Scan for the cell matching the given text and deliver its [x, y] coordinate at center. 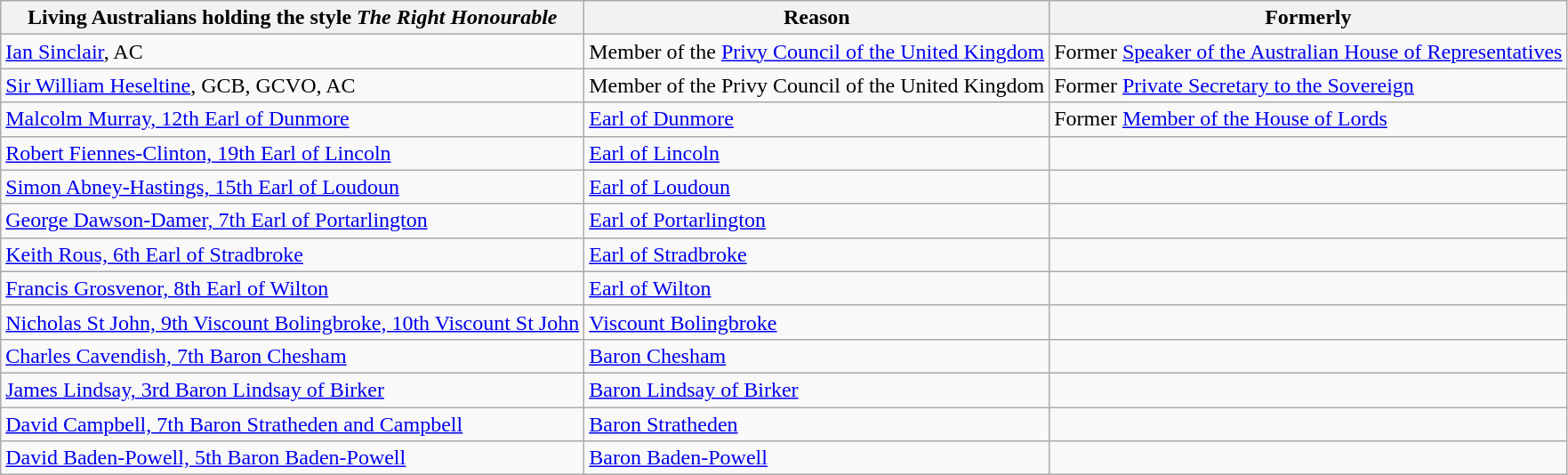
Former Member of the House of Lords [1308, 119]
Reason [816, 18]
Baron Baden-Powell [816, 458]
Earl of Portarlington [816, 221]
David Campbell, 7th Baron Stratheden and Campbell [293, 424]
Earl of Lincoln [816, 153]
George Dawson-Damer, 7th Earl of Portarlington [293, 221]
Robert Fiennes-Clinton, 19th Earl of Lincoln [293, 153]
James Lindsay, 3rd Baron Lindsay of Birker [293, 390]
Malcolm Murray, 12th Earl of Dunmore [293, 119]
Francis Grosvenor, 8th Earl of Wilton [293, 288]
Simon Abney-Hastings, 15th Earl of Loudoun [293, 187]
Earl of Loudoun [816, 187]
Baron Chesham [816, 356]
Sir William Heseltine, GCB, GCVO, AC [293, 85]
Ian Sinclair, AC [293, 52]
Living Australians holding the style The Right Honourable [293, 18]
Earl of Wilton [816, 288]
Baron Stratheden [816, 424]
Former Private Secretary to the Sovereign [1308, 85]
Baron Lindsay of Birker [816, 390]
David Baden-Powell, 5th Baron Baden-Powell [293, 458]
Formerly [1308, 18]
Keith Rous, 6th Earl of Stradbroke [293, 254]
Viscount Bolingbroke [816, 322]
Earl of Stradbroke [816, 254]
Former Speaker of the Australian House of Representatives [1308, 52]
Earl of Dunmore [816, 119]
Nicholas St John, 9th Viscount Bolingbroke, 10th Viscount St John [293, 322]
Charles Cavendish, 7th Baron Chesham [293, 356]
